Output the [X, Y] coordinate of the center of the cell containing the given text.  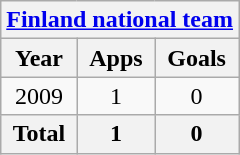
2009 [39, 96]
Year [39, 58]
Apps [116, 58]
Total [39, 134]
Finland national team [120, 20]
Goals [197, 58]
